From the cell containing the given text, extract its center point as (x, y) coordinate. 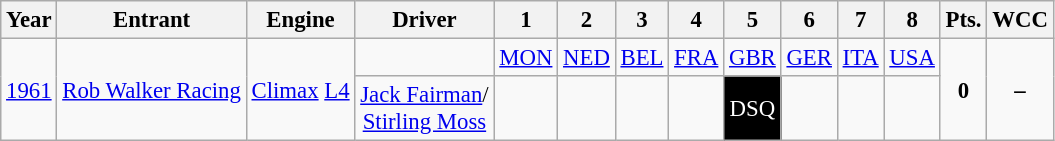
– (1020, 90)
4 (696, 20)
8 (912, 20)
GBR (752, 58)
USA (912, 58)
Engine (300, 20)
1961 (29, 90)
2 (586, 20)
7 (860, 20)
ITA (860, 58)
5 (752, 20)
BEL (642, 58)
3 (642, 20)
FRA (696, 58)
Pts. (964, 20)
1 (526, 20)
DSQ (752, 108)
Driver (424, 20)
GER (809, 58)
MON (526, 58)
NED (586, 58)
0 (964, 90)
Climax L4 (300, 90)
Year (29, 20)
6 (809, 20)
Entrant (152, 20)
WCC (1020, 20)
Jack Fairman/Stirling Moss (424, 108)
Rob Walker Racing (152, 90)
